Detect which cell encompasses the target text, then output its [x, y] center coordinate. 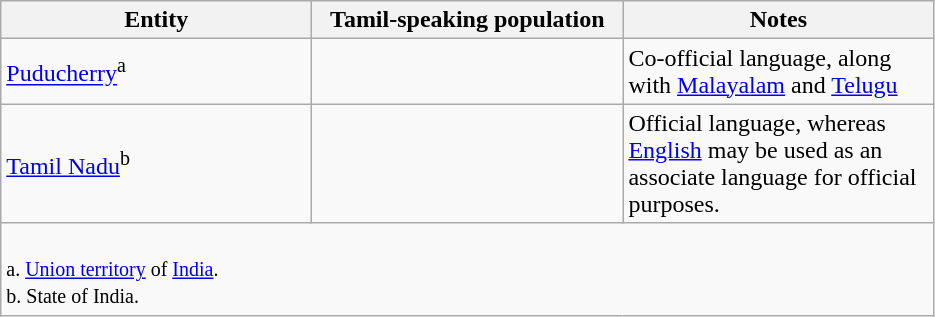
Entity [156, 20]
Official language, whereas English may be used as an associate language for official purposes. [778, 164]
Puducherrya [156, 72]
a. Union territory of India.b. State of India. [468, 269]
Tamil-speaking population [468, 20]
Co-official language, along with Malayalam and Telugu [778, 72]
Notes [778, 20]
Tamil Nadub [156, 164]
